Scan for the cell matching the given text and deliver its (x, y) coordinate at center. 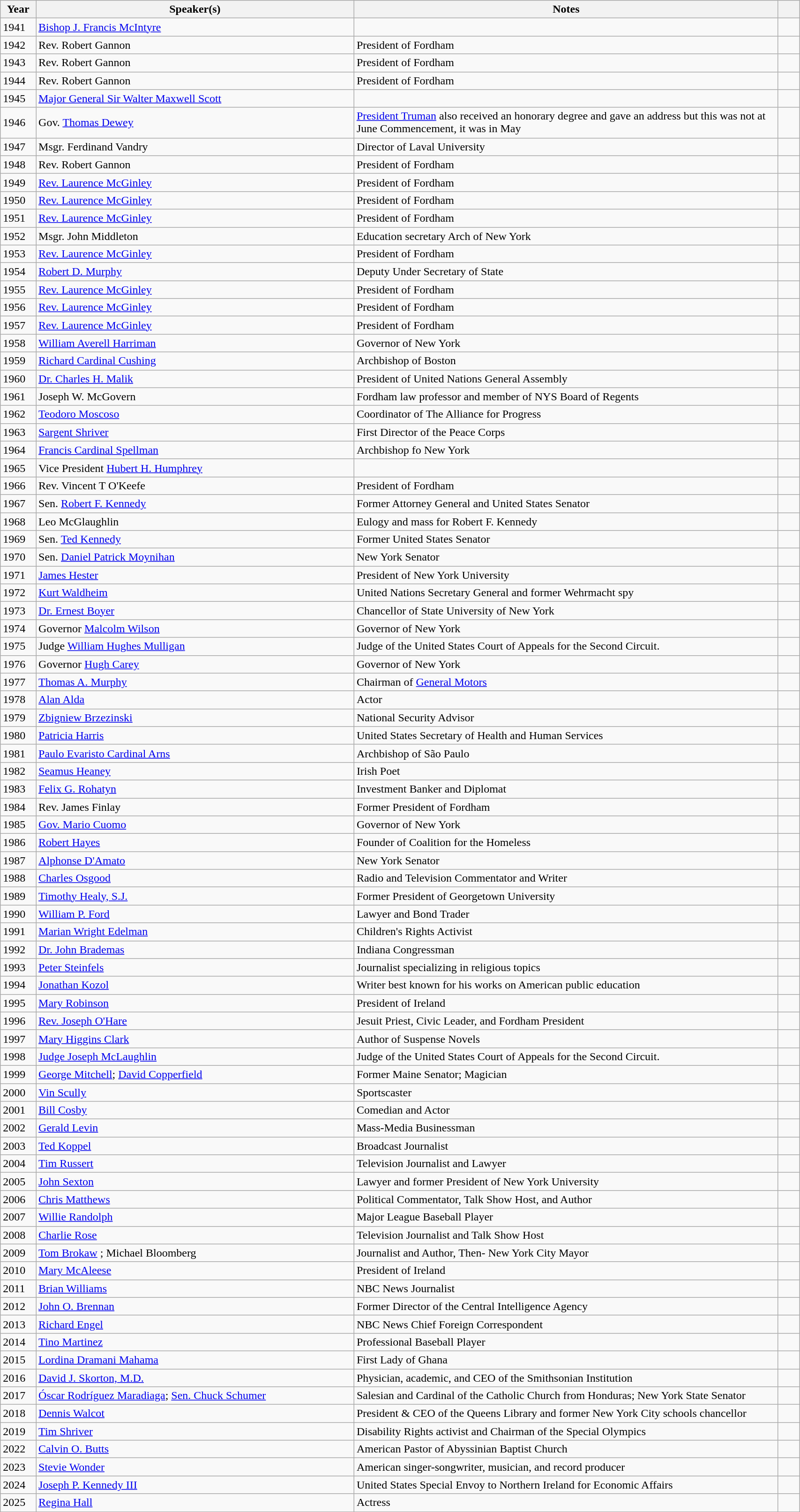
Year (18, 9)
2009 (18, 1253)
NBC News Journalist (566, 1288)
Chris Matthews (195, 1199)
Author of Suspense Novels (566, 1039)
Richard Engel (195, 1324)
Governor Hugh Carey (195, 664)
National Security Advisor (566, 718)
1950 (18, 200)
2006 (18, 1199)
Disability Rights activist and Chairman of the Special Olympics (566, 1431)
2010 (18, 1271)
United States Secretary of Health and Human Services (566, 735)
1972 (18, 593)
2015 (18, 1360)
1970 (18, 557)
1960 (18, 379)
Lawyer and Bond Trader (566, 914)
1984 (18, 807)
1998 (18, 1056)
1992 (18, 950)
David J. Skorton, M.D. (195, 1377)
Coordinator of The Alliance for Progress (566, 414)
1945 (18, 98)
Journalist specializing in religious topics (566, 967)
Tino Martinez (195, 1342)
Ted Koppel (195, 1146)
1958 (18, 343)
2007 (18, 1217)
1944 (18, 81)
2001 (18, 1110)
1986 (18, 843)
Jesuit Priest, Civic Leader, and Fordham President (566, 1021)
1943 (18, 63)
Charlie Rose (195, 1235)
Eulogy and mass for Robert F. Kennedy (566, 522)
Msgr. John Middleton (195, 236)
1983 (18, 789)
Willie Randolph (195, 1217)
Sen. Robert F. Kennedy (195, 503)
Vice President Hubert H. Humphrey (195, 468)
1954 (18, 272)
1979 (18, 718)
1975 (18, 646)
Fordham law professor and member of NYS Board of Regents (566, 397)
Founder of Coalition for the Homeless (566, 843)
Former Attorney General and United States Senator (566, 503)
Deputy Under Secretary of State (566, 272)
William P. Ford (195, 914)
Governor Malcolm Wilson (195, 629)
Director of Laval University (566, 147)
Dr. Ernest Boyer (195, 611)
Former Maine Senator; Magician (566, 1074)
Physician, academic, and CEO of the Smithsonian Institution (566, 1377)
Mass-Media Businessman (566, 1128)
1985 (18, 825)
1994 (18, 985)
2017 (18, 1396)
Rev. Joseph O'Hare (195, 1021)
William Averell Harriman (195, 343)
2019 (18, 1431)
Lawyer and former President of New York University (566, 1182)
Patricia Harris (195, 735)
Radio and Television Commentator and Writer (566, 878)
United Nations Secretary General and former Wehrmacht spy (566, 593)
1952 (18, 236)
Bill Cosby (195, 1110)
Gerald Levin (195, 1128)
United States Special Envoy to Northern Ireland for Economic Affairs (566, 1485)
Comedian and Actor (566, 1110)
1959 (18, 361)
American singer-songwriter, musician, and record producer (566, 1467)
Children's Rights Activist (566, 932)
1990 (18, 914)
Stevie Wonder (195, 1467)
2002 (18, 1128)
Dr. Charles H. Malik (195, 379)
Sargent Shriver (195, 432)
Óscar Rodríguez Maradiaga; Sen. Chuck Schumer (195, 1396)
Jonathan Kozol (195, 985)
Sen. Daniel Patrick Moynihan (195, 557)
1981 (18, 753)
Chancellor of State University of New York (566, 611)
Education secretary Arch of New York (566, 236)
Joseph W. McGovern (195, 397)
James Hester (195, 575)
2024 (18, 1485)
2003 (18, 1146)
Television Journalist and Lawyer (566, 1164)
Archbishop fo New York (566, 450)
First Director of the Peace Corps (566, 432)
Actor (566, 700)
George Mitchell; David Copperfield (195, 1074)
Thomas A. Murphy (195, 682)
1946 (18, 123)
1982 (18, 771)
Chairman of General Motors (566, 682)
1978 (18, 700)
Bishop J. Francis McIntyre (195, 27)
Seamus Heaney (195, 771)
American Pastor of Abyssinian Baptist Church (566, 1449)
2025 (18, 1503)
Msgr. Ferdinand Vandry (195, 147)
1948 (18, 165)
1973 (18, 611)
1962 (18, 414)
1947 (18, 147)
1942 (18, 45)
Teodoro Moscoso (195, 414)
1953 (18, 254)
1988 (18, 878)
1956 (18, 307)
Gov. Thomas Dewey (195, 123)
Tom Brokaw ; Michael Bloomberg (195, 1253)
2023 (18, 1467)
1941 (18, 27)
Mary Higgins Clark (195, 1039)
Tim Russert (195, 1164)
1991 (18, 932)
2008 (18, 1235)
2004 (18, 1164)
President Truman also received an honorary degree and gave an address but this was not at June Commencement, it was in May (566, 123)
1987 (18, 861)
Television Journalist and Talk Show Host (566, 1235)
Writer best known for his works on American public education (566, 985)
First Lady of Ghana (566, 1360)
Irish Poet (566, 771)
Calvin O. Butts (195, 1449)
1971 (18, 575)
Archbishop of São Paulo (566, 753)
Richard Cardinal Cushing (195, 361)
1980 (18, 735)
Regina Hall (195, 1503)
Former United States Senator (566, 539)
Salesian and Cardinal of the Catholic Church from Honduras; New York State Senator (566, 1396)
Major General Sir Walter Maxwell Scott (195, 98)
Speaker(s) (195, 9)
Kurt Waldheim (195, 593)
1995 (18, 1003)
1949 (18, 182)
Actress (566, 1503)
2018 (18, 1414)
1996 (18, 1021)
Sen. Ted Kennedy (195, 539)
1964 (18, 450)
1993 (18, 967)
John Sexton (195, 1182)
Sportscaster (566, 1093)
Journalist and Author, Then- New York City Mayor (566, 1253)
Former Director of the Central Intelligence Agency (566, 1306)
President of New York University (566, 575)
2016 (18, 1377)
Rev. James Finlay (195, 807)
1957 (18, 325)
1965 (18, 468)
Tim Shriver (195, 1431)
Major League Baseball Player (566, 1217)
1999 (18, 1074)
Political Commentator, Talk Show Host, and Author (566, 1199)
Francis Cardinal Spellman (195, 450)
1997 (18, 1039)
Timothy Healy, S.J. (195, 896)
NBC News Chief Foreign Correspondent (566, 1324)
2014 (18, 1342)
1955 (18, 290)
1969 (18, 539)
Indiana Congressman (566, 950)
Leo McGlaughlin (195, 522)
2000 (18, 1093)
Paulo Evaristo Cardinal Arns (195, 753)
Mary McAleese (195, 1271)
Dennis Walcot (195, 1414)
Broadcast Journalist (566, 1146)
Felix G. Rohatyn (195, 789)
Joseph P. Kennedy III (195, 1485)
Former President of Georgetown University (566, 896)
1967 (18, 503)
1961 (18, 397)
Marian Wright Edelman (195, 932)
President of United Nations General Assembly (566, 379)
2011 (18, 1288)
Dr. John Brademas (195, 950)
Gov. Mario Cuomo (195, 825)
1963 (18, 432)
1989 (18, 896)
John O. Brennan (195, 1306)
Charles Osgood (195, 878)
Rev. Vincent T O'Keefe (195, 486)
Archbishop of Boston (566, 361)
Judge Joseph McLaughlin (195, 1056)
Former President of Fordham (566, 807)
1976 (18, 664)
Robert Hayes (195, 843)
Lordina Dramani Mahama (195, 1360)
Peter Steinfels (195, 967)
1968 (18, 522)
2012 (18, 1306)
2022 (18, 1449)
Alan Alda (195, 700)
President & CEO of the Queens Library and former New York City schools chancellor (566, 1414)
Brian Williams (195, 1288)
Robert D. Murphy (195, 272)
2005 (18, 1182)
Judge William Hughes Mulligan (195, 646)
Investment Banker and Diplomat (566, 789)
1974 (18, 629)
Professional Baseball Player (566, 1342)
1951 (18, 218)
Mary Robinson (195, 1003)
Alphonse D'Amato (195, 861)
Vin Scully (195, 1093)
1966 (18, 486)
Zbigniew Brzezinski (195, 718)
1977 (18, 682)
2013 (18, 1324)
Notes (566, 9)
